From the cell containing the given text, extract its center point as [X, Y] coordinate. 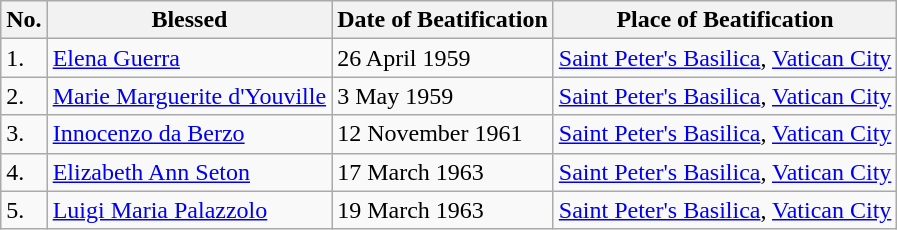
Luigi Maria Palazzolo [189, 210]
19 March 1963 [443, 210]
3 May 1959 [443, 96]
17 March 1963 [443, 172]
Place of Beatification [725, 20]
Date of Beatification [443, 20]
4. [24, 172]
26 April 1959 [443, 58]
Marie Marguerite d'Youville [189, 96]
Elena Guerra [189, 58]
No. [24, 20]
Innocenzo da Berzo [189, 134]
5. [24, 210]
Blessed [189, 20]
1. [24, 58]
3. [24, 134]
2. [24, 96]
12 November 1961 [443, 134]
Elizabeth Ann Seton [189, 172]
